Provide the (x, y) coordinate of the cell's center where the given text is located.  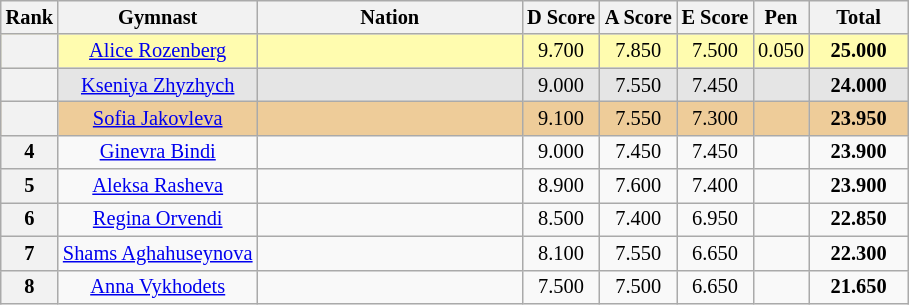
Rank (30, 17)
Total (859, 17)
5 (30, 186)
Gymnast (158, 17)
E Score (716, 17)
D Score (561, 17)
8.500 (561, 219)
23.950 (859, 118)
6.950 (716, 219)
8.100 (561, 253)
A Score (638, 17)
22.850 (859, 219)
Anna Vykhodets (158, 287)
0.050 (781, 51)
Alice Rozenberg (158, 51)
Shams Aghahuseynova (158, 253)
25.000 (859, 51)
Sofia Jakovleva (158, 118)
7.850 (638, 51)
24.000 (859, 85)
8.900 (561, 186)
6 (30, 219)
Aleksa Rasheva (158, 186)
7 (30, 253)
Kseniya Zhyzhych (158, 85)
8 (30, 287)
22.300 (859, 253)
4 (30, 152)
Regina Orvendi (158, 219)
21.650 (859, 287)
7.600 (638, 186)
9.700 (561, 51)
9.100 (561, 118)
7.300 (716, 118)
Pen (781, 17)
Nation (390, 17)
Ginevra Bindi (158, 152)
